Return the [X, Y] coordinate for the center point of the cell that contains the specified text.  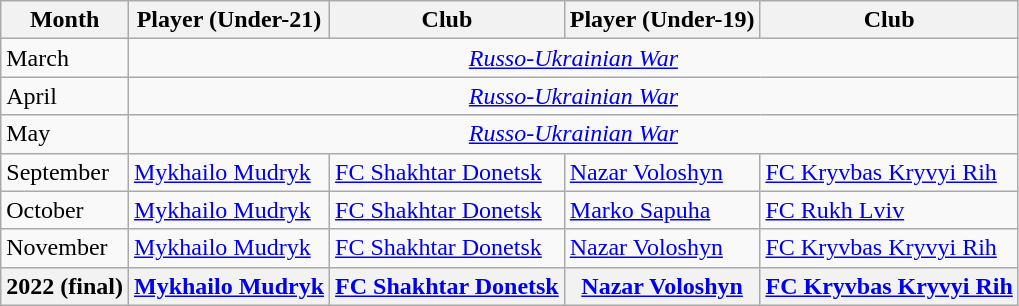
Month [65, 20]
Player (Under-19) [662, 20]
April [65, 96]
March [65, 58]
October [65, 210]
Marko Sapuha [662, 210]
Player (Under-21) [228, 20]
September [65, 172]
May [65, 134]
November [65, 248]
FC Rukh Lviv [889, 210]
2022 (final) [65, 286]
